Return (X, Y) of the center of cell containing provided text 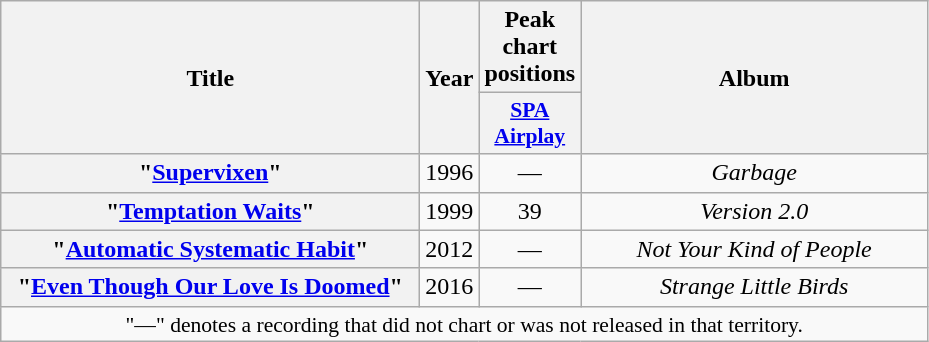
1999 (450, 211)
2016 (450, 287)
Peak chart positions (530, 47)
Year (450, 78)
"Temptation Waits" (210, 211)
1996 (450, 173)
"—" denotes a recording that did not chart or was not released in that territory. (464, 324)
"Automatic Systematic Habit" (210, 249)
Strange Little Birds (754, 287)
Album (754, 78)
"Even Though Our Love Is Doomed" (210, 287)
Not Your Kind of People (754, 249)
"Supervixen" (210, 173)
Garbage (754, 173)
Version 2.0 (754, 211)
39 (530, 211)
2012 (450, 249)
SPAAirplay (530, 124)
Title (210, 78)
